Provide the [X, Y] coordinate of the cell's center where the given text is located.  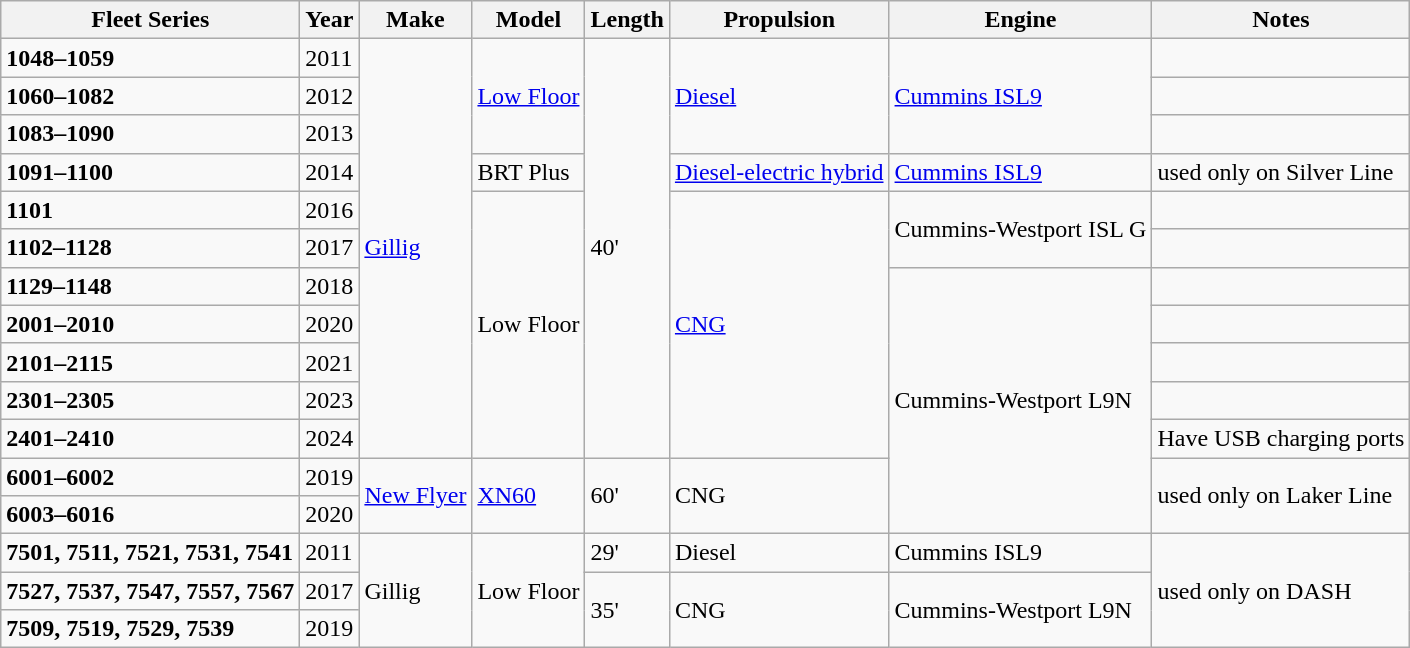
Model [528, 20]
2001–2010 [150, 324]
6001–6002 [150, 477]
7509, 7519, 7529, 7539 [150, 629]
2013 [330, 134]
Propulsion [779, 20]
XN60 [528, 496]
Engine [1020, 20]
2401–2410 [150, 438]
used only on Silver Line [1281, 172]
1048–1059 [150, 58]
Fleet Series [150, 20]
Make [416, 20]
used only on DASH [1281, 591]
2012 [330, 96]
2016 [330, 210]
1102–1128 [150, 248]
2014 [330, 172]
BRT Plus [528, 172]
New Flyer [416, 496]
1060–1082 [150, 96]
1101 [150, 210]
2021 [330, 362]
7501, 7511, 7521, 7531, 7541 [150, 553]
1091–1100 [150, 172]
6003–6016 [150, 515]
2101–2115 [150, 362]
Cummins-Westport ISL G [1020, 229]
2018 [330, 286]
1129–1148 [150, 286]
40' [627, 248]
2024 [330, 438]
2301–2305 [150, 400]
Notes [1281, 20]
29' [627, 553]
35' [627, 610]
used only on Laker Line [1281, 496]
1083–1090 [150, 134]
60' [627, 496]
Length [627, 20]
7527, 7537, 7547, 7557, 7567 [150, 591]
2023 [330, 400]
Diesel-electric hybrid [779, 172]
Year [330, 20]
Have USB charging ports [1281, 438]
